Identify which cell holds the provided text, then report its [x, y] central coordinate. 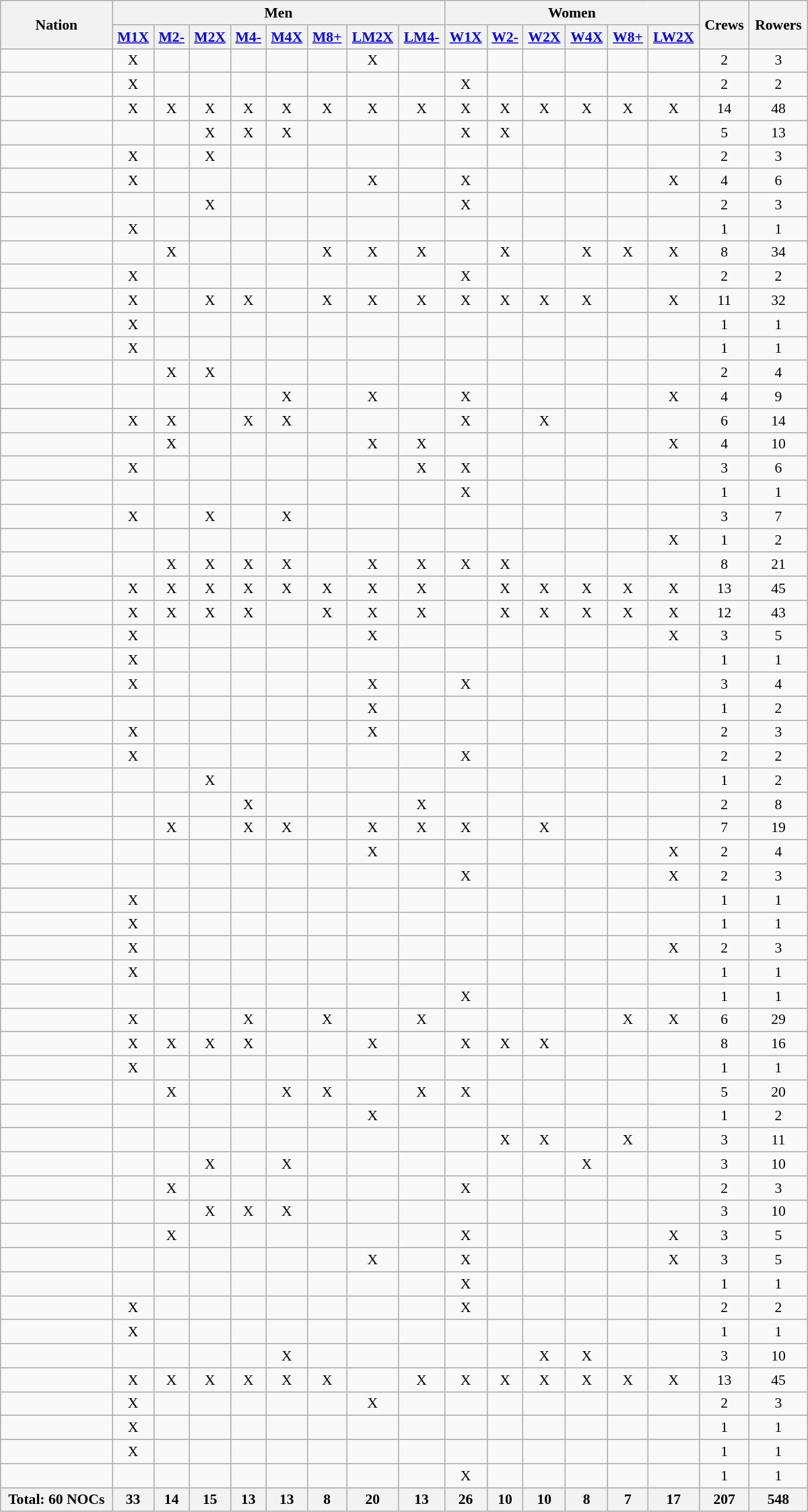
19 [778, 828]
Women [572, 13]
15 [210, 1500]
207 [725, 1500]
21 [778, 565]
43 [778, 613]
Nation [57, 24]
48 [778, 109]
W2- [505, 37]
M2- [171, 37]
LM4- [422, 37]
W8+ [628, 37]
548 [778, 1500]
W4X [587, 37]
Rowers [778, 24]
M8+ [327, 37]
12 [725, 613]
Total: 60 NOCs [57, 1500]
LW2X [673, 37]
Men [279, 13]
17 [673, 1500]
M1X [133, 37]
32 [778, 301]
Crews [725, 24]
W1X [466, 37]
26 [466, 1500]
34 [778, 252]
M2X [210, 37]
M4- [249, 37]
9 [778, 397]
16 [778, 1044]
M4X [287, 37]
33 [133, 1500]
29 [778, 1020]
LM2X [373, 37]
W2X [544, 37]
